Search for the cell housing the specified text and yield its [X, Y] center coordinate. 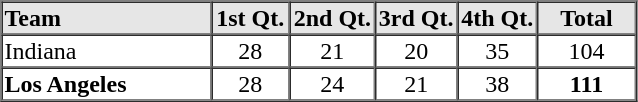
4th Qt. [497, 18]
104 [586, 50]
3rd Qt. [416, 18]
Total [586, 18]
20 [416, 50]
Indiana [106, 50]
Team [106, 18]
24 [332, 84]
2nd Qt. [332, 18]
1st Qt. [250, 18]
111 [586, 84]
Los Angeles [106, 84]
38 [497, 84]
35 [497, 50]
